Capture the cell that displays the provided text and extract its [x, y] central coordinate. 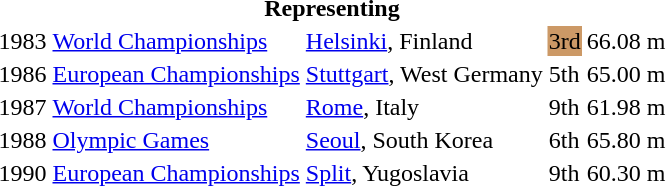
6th [564, 140]
Stuttgart, West Germany [424, 74]
Helsinki, Finland [424, 41]
9th [564, 107]
Rome, Italy [424, 107]
Olympic Games [176, 140]
European Championships [176, 74]
Seoul, South Korea [424, 140]
5th [564, 74]
3rd [564, 41]
